Locate the cell with the specified text and output its [X, Y] center coordinate. 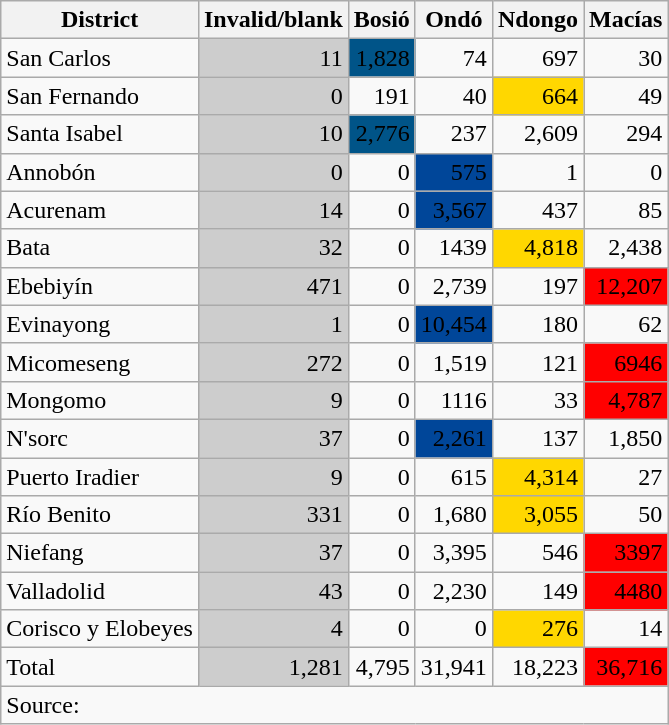
2,230 [454, 591]
36,716 [626, 667]
Evinayong [100, 324]
Macías [626, 20]
2,438 [626, 248]
276 [538, 629]
Ndongo [538, 20]
10 [273, 134]
Puerto Iradier [100, 477]
33 [538, 400]
3397 [626, 553]
4,795 [382, 667]
Santa Isabel [100, 134]
Ebebiyín [100, 286]
85 [626, 210]
3,055 [538, 515]
3,395 [454, 553]
Río Benito [100, 515]
10,454 [454, 324]
11 [273, 58]
664 [538, 96]
4,818 [538, 248]
137 [538, 438]
2,609 [538, 134]
31,941 [454, 667]
Invalid/blank [273, 20]
191 [382, 96]
Ondó [454, 20]
237 [454, 134]
2,776 [382, 134]
1,680 [454, 515]
1,828 [382, 58]
4 [273, 629]
1,519 [454, 362]
6946 [626, 362]
471 [273, 286]
27 [626, 477]
2,261 [454, 438]
49 [626, 96]
Mongomo [100, 400]
San Carlos [100, 58]
32 [273, 248]
272 [273, 362]
Bosió [382, 20]
4480 [626, 591]
180 [538, 324]
Niefang [100, 553]
121 [538, 362]
40 [454, 96]
437 [538, 210]
546 [538, 553]
Micomeseng [100, 362]
18,223 [538, 667]
1,850 [626, 438]
Bata [100, 248]
331 [273, 515]
74 [454, 58]
San Fernando [100, 96]
615 [454, 477]
Annobón [100, 172]
697 [538, 58]
District [100, 20]
4,314 [538, 477]
149 [538, 591]
62 [626, 324]
N'sorc [100, 438]
197 [538, 286]
1,281 [273, 667]
Valladolid [100, 591]
Acurenam [100, 210]
294 [626, 134]
3,567 [454, 210]
4,787 [626, 400]
12,207 [626, 286]
Corisco y Elobeyes [100, 629]
575 [454, 172]
43 [273, 591]
1439 [454, 248]
1116 [454, 400]
Total [100, 667]
Source: [334, 705]
2,739 [454, 286]
50 [626, 515]
30 [626, 58]
